Identify which cell holds the provided text, then report its (X, Y) central coordinate. 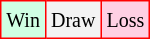
Win (24, 20)
Draw (72, 20)
Loss (126, 20)
